Pinpoint the cell where the given text exists, returning its (X, Y) midpoint coordinate. 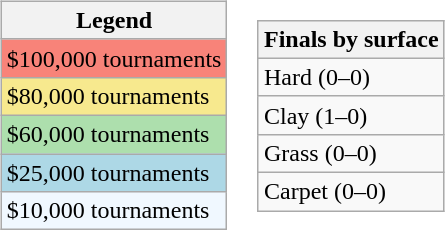
$60,000 tournaments (114, 134)
$10,000 tournaments (114, 211)
$25,000 tournaments (114, 173)
Legend (114, 20)
Clay (1–0) (351, 115)
Hard (0–0) (351, 77)
Carpet (0–0) (351, 192)
$80,000 tournaments (114, 96)
Finals by surface (351, 39)
Grass (0–0) (351, 153)
$100,000 tournaments (114, 58)
